Return [x, y] of the center of cell containing provided text 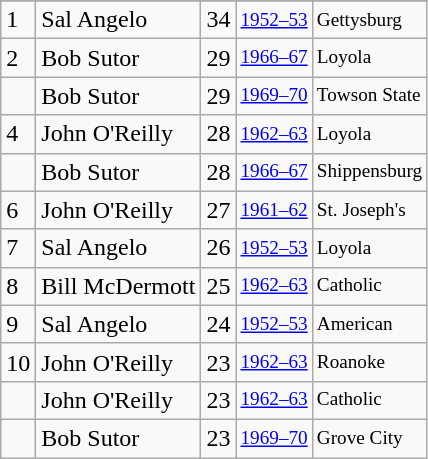
9 [18, 324]
Towson State [369, 96]
1 [18, 20]
2 [18, 58]
25 [218, 286]
1961–62 [274, 210]
American [369, 324]
24 [218, 324]
St. Joseph's [369, 210]
8 [18, 286]
Bill McDermott [118, 286]
Shippensburg [369, 172]
6 [18, 210]
Grove City [369, 438]
7 [18, 248]
34 [218, 20]
Gettysburg [369, 20]
4 [18, 134]
10 [18, 362]
26 [218, 248]
27 [218, 210]
Roanoke [369, 362]
